Output the [X, Y] coordinate of the center of the cell containing the given text.  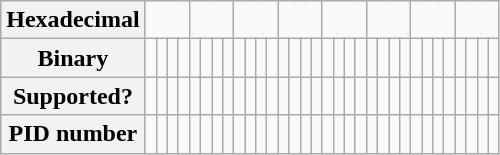
Binary [73, 58]
PID number [73, 134]
Supported? [73, 96]
Hexadecimal [73, 20]
